For the text-containing cell, return its midpoint in [X, Y] coordinate format. 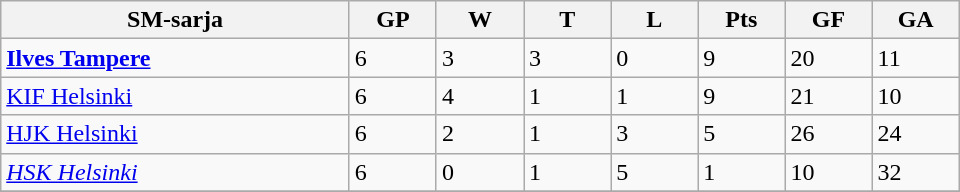
GF [828, 20]
L [654, 20]
KIF Helsinki [176, 96]
11 [916, 58]
4 [480, 96]
21 [828, 96]
HJK Helsinki [176, 134]
T [568, 20]
2 [480, 134]
24 [916, 134]
Pts [742, 20]
GP [392, 20]
HSK Helsinki [176, 172]
32 [916, 172]
26 [828, 134]
Ilves Tampere [176, 58]
SM-sarja [176, 20]
20 [828, 58]
GA [916, 20]
W [480, 20]
